Capture the cell that displays the provided text and extract its (X, Y) central coordinate. 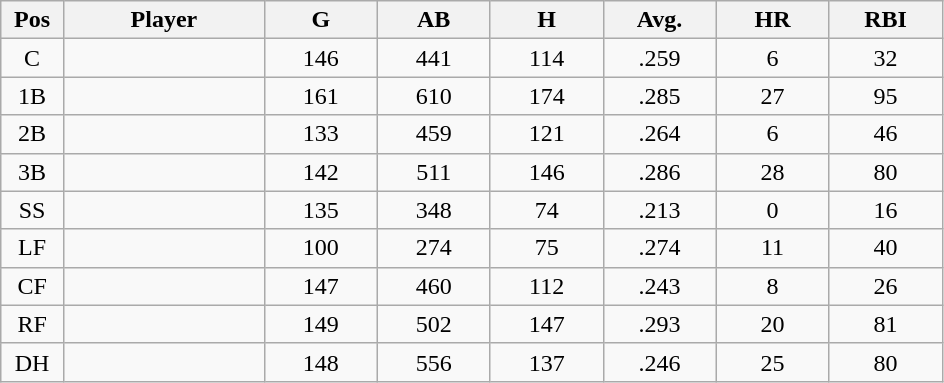
74 (546, 210)
2B (32, 134)
40 (886, 248)
20 (772, 324)
556 (434, 362)
.246 (660, 362)
.243 (660, 286)
459 (434, 134)
133 (320, 134)
11 (772, 248)
.285 (660, 96)
RF (32, 324)
95 (886, 96)
AB (434, 20)
G (320, 20)
348 (434, 210)
0 (772, 210)
1B (32, 96)
25 (772, 362)
610 (434, 96)
C (32, 58)
81 (886, 324)
441 (434, 58)
HR (772, 20)
112 (546, 286)
149 (320, 324)
511 (434, 172)
3B (32, 172)
.286 (660, 172)
174 (546, 96)
Avg. (660, 20)
460 (434, 286)
CF (32, 286)
148 (320, 362)
LF (32, 248)
142 (320, 172)
46 (886, 134)
114 (546, 58)
161 (320, 96)
RBI (886, 20)
28 (772, 172)
26 (886, 286)
16 (886, 210)
32 (886, 58)
8 (772, 286)
H (546, 20)
Player (164, 20)
Pos (32, 20)
135 (320, 210)
121 (546, 134)
.259 (660, 58)
274 (434, 248)
DH (32, 362)
137 (546, 362)
.213 (660, 210)
.264 (660, 134)
SS (32, 210)
100 (320, 248)
.274 (660, 248)
27 (772, 96)
502 (434, 324)
.293 (660, 324)
75 (546, 248)
